Locate the cell with the specified text and output its (x, y) center coordinate. 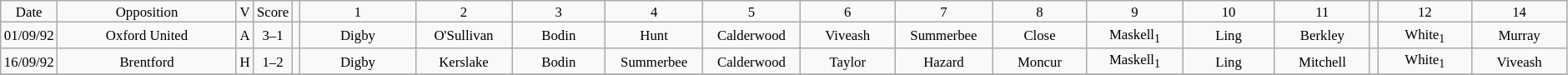
6 (847, 12)
Taylor (847, 62)
1–2 (273, 62)
10 (1229, 12)
11 (1322, 12)
3–1 (273, 35)
Brentford (147, 62)
Mitchell (1322, 62)
5 (752, 12)
3 (559, 12)
Kerslake (464, 62)
Opposition (147, 12)
12 (1425, 12)
V (244, 12)
4 (654, 12)
Murray (1520, 35)
A (244, 35)
Close (1039, 35)
Moncur (1039, 62)
2 (464, 12)
Hunt (654, 35)
Date (29, 12)
01/09/92 (29, 35)
H (244, 62)
14 (1520, 12)
16/09/92 (29, 62)
O'Sullivan (464, 35)
Score (273, 12)
9 (1134, 12)
Hazard (944, 62)
Oxford United (147, 35)
7 (944, 12)
Berkley (1322, 35)
8 (1039, 12)
1 (358, 12)
